Determine the [x, y] coordinate at the center of the cell enclosing the given text.  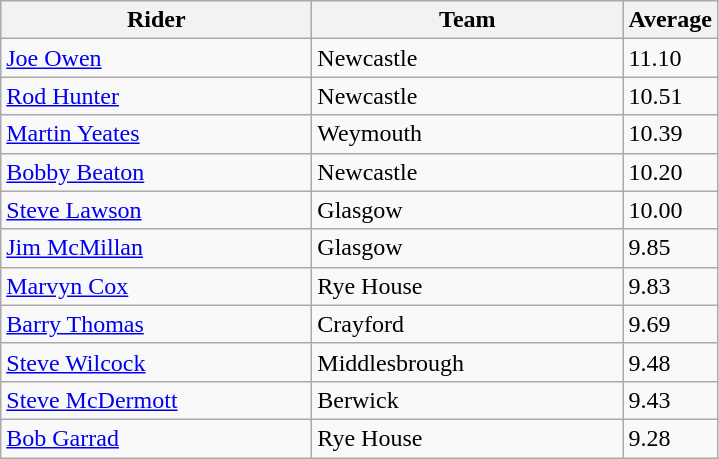
Jim McMillan [156, 248]
9.83 [670, 286]
Rod Hunter [156, 96]
Marvyn Cox [156, 286]
Berwick [468, 400]
9.48 [670, 362]
Average [670, 20]
10.39 [670, 134]
Bob Garrad [156, 438]
Team [468, 20]
Barry Thomas [156, 324]
10.20 [670, 172]
9.43 [670, 400]
Crayford [468, 324]
Bobby Beaton [156, 172]
Steve McDermott [156, 400]
9.69 [670, 324]
Middlesbrough [468, 362]
10.00 [670, 210]
Martin Yeates [156, 134]
Steve Lawson [156, 210]
9.28 [670, 438]
10.51 [670, 96]
Weymouth [468, 134]
Steve Wilcock [156, 362]
Rider [156, 20]
Joe Owen [156, 58]
9.85 [670, 248]
11.10 [670, 58]
